Capture the cell that displays the provided text and extract its (X, Y) central coordinate. 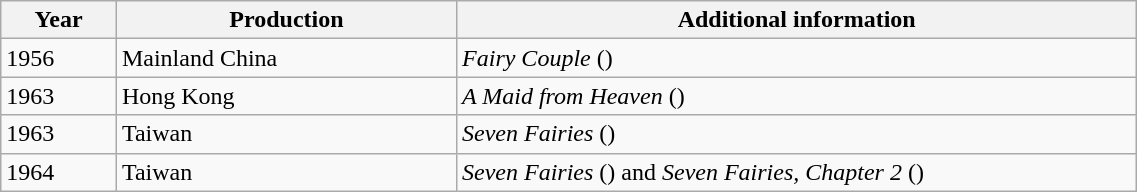
A Maid from Heaven () (797, 96)
1956 (59, 58)
Hong Kong (286, 96)
Year (59, 20)
1964 (59, 172)
Seven Fairies () (797, 134)
Production (286, 20)
Mainland China (286, 58)
Fairy Couple () (797, 58)
Seven Fairies () and Seven Fairies, Chapter 2 () (797, 172)
Additional information (797, 20)
